Locate the cell with the specified text and output its (x, y) center coordinate. 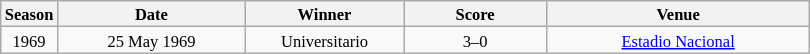
Venue (678, 14)
Winner (324, 14)
Estadio Nacional (678, 40)
Universitario (324, 40)
Score (476, 14)
25 May 1969 (151, 40)
3–0 (476, 40)
1969 (30, 40)
Date (151, 14)
Season (30, 14)
